Identify which cell holds the provided text, then report its (X, Y) central coordinate. 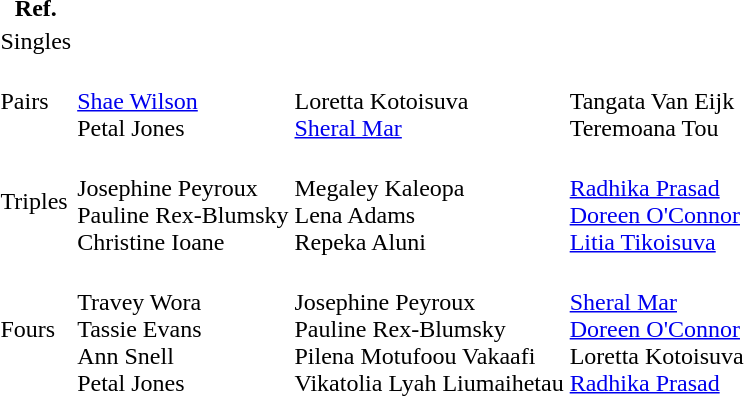
Shae WilsonPetal Jones (183, 101)
Megaley KaleopaLena AdamsRepeka Aluni (429, 202)
Josephine PeyrouxPauline Rex-Blumsky Christine Ioane (183, 202)
Loretta KotoisuvaSheral Mar (429, 101)
